Output the [x, y] coordinate of the center of the cell containing the given text.  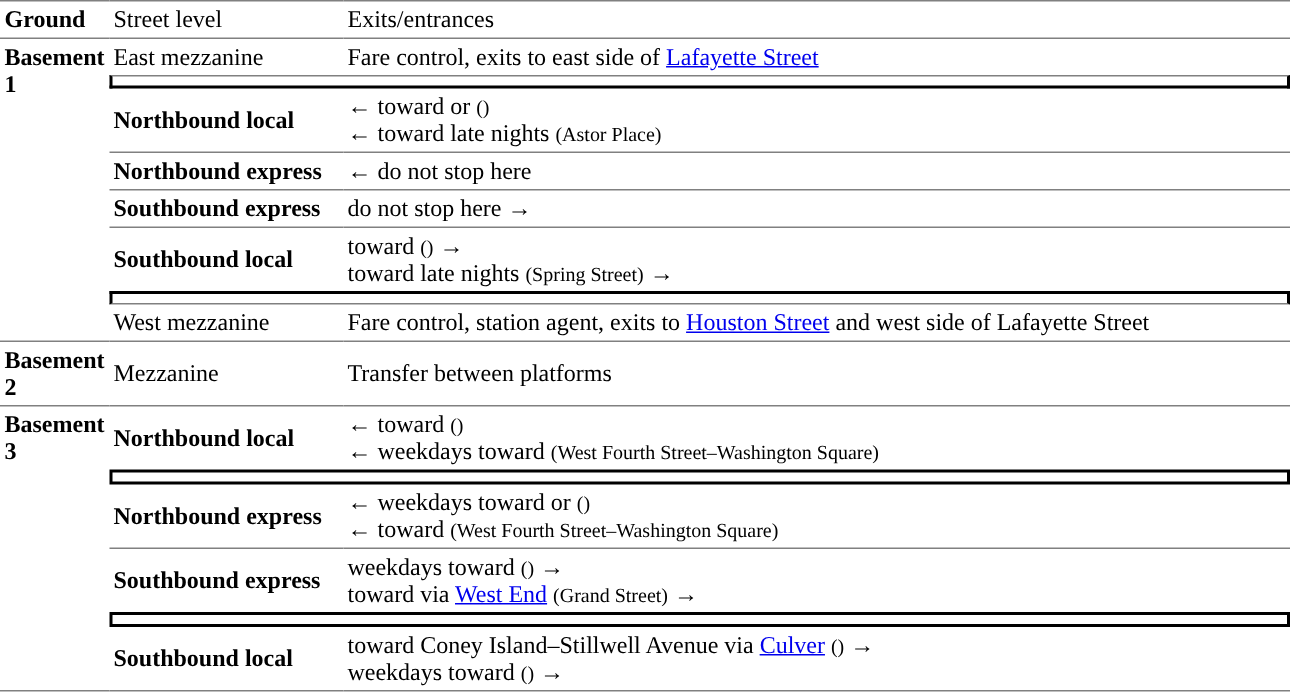
Basement 1 [54, 190]
do not stop here → [816, 208]
Mezzanine [226, 374]
Street level [226, 19]
Basement 3 [54, 548]
East mezzanine [226, 57]
Basement 2 [54, 374]
Transfer between platforms [816, 374]
Fare control, exits to east side of Lafayette Street [816, 57]
← toward ()← weekdays toward (West Fourth Street–Washington Square) [816, 437]
Fare control, station agent, exits to Houston Street and west side of Lafayette Street [816, 323]
West mezzanine [226, 323]
Exits/entrances [816, 19]
← weekdays toward or ()← toward (West Fourth Street–Washington Square) [816, 516]
← do not stop here [816, 171]
weekdays toward () → toward via West End (Grand Street) → [816, 580]
toward Coney Island–Stillwell Avenue via Culver () → weekdays toward () → [816, 659]
Ground [54, 19]
toward () → toward late nights (Spring Street) → [816, 258]
← toward or ()← toward late nights (Astor Place) [816, 120]
